Scan for the cell matching the given text and deliver its [X, Y] coordinate at center. 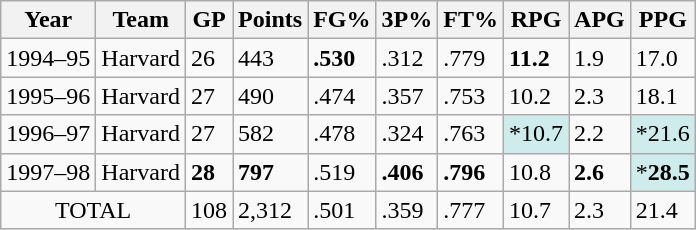
Year [48, 20]
1996–97 [48, 134]
*10.7 [536, 134]
.530 [342, 58]
10.7 [536, 210]
17.0 [662, 58]
.359 [407, 210]
1997–98 [48, 172]
Team [141, 20]
.501 [342, 210]
.474 [342, 96]
10.8 [536, 172]
PPG [662, 20]
TOTAL [94, 210]
.796 [471, 172]
1.9 [600, 58]
2.6 [600, 172]
28 [210, 172]
2,312 [270, 210]
.753 [471, 96]
GP [210, 20]
1995–96 [48, 96]
*21.6 [662, 134]
RPG [536, 20]
490 [270, 96]
18.1 [662, 96]
.519 [342, 172]
.357 [407, 96]
.406 [407, 172]
443 [270, 58]
26 [210, 58]
3P% [407, 20]
582 [270, 134]
797 [270, 172]
2.2 [600, 134]
FG% [342, 20]
.478 [342, 134]
.763 [471, 134]
10.2 [536, 96]
.779 [471, 58]
Points [270, 20]
.324 [407, 134]
108 [210, 210]
1994–95 [48, 58]
.312 [407, 58]
11.2 [536, 58]
APG [600, 20]
FT% [471, 20]
.777 [471, 210]
21.4 [662, 210]
*28.5 [662, 172]
